Pinpoint the cell where the given text exists, returning its [X, Y] midpoint coordinate. 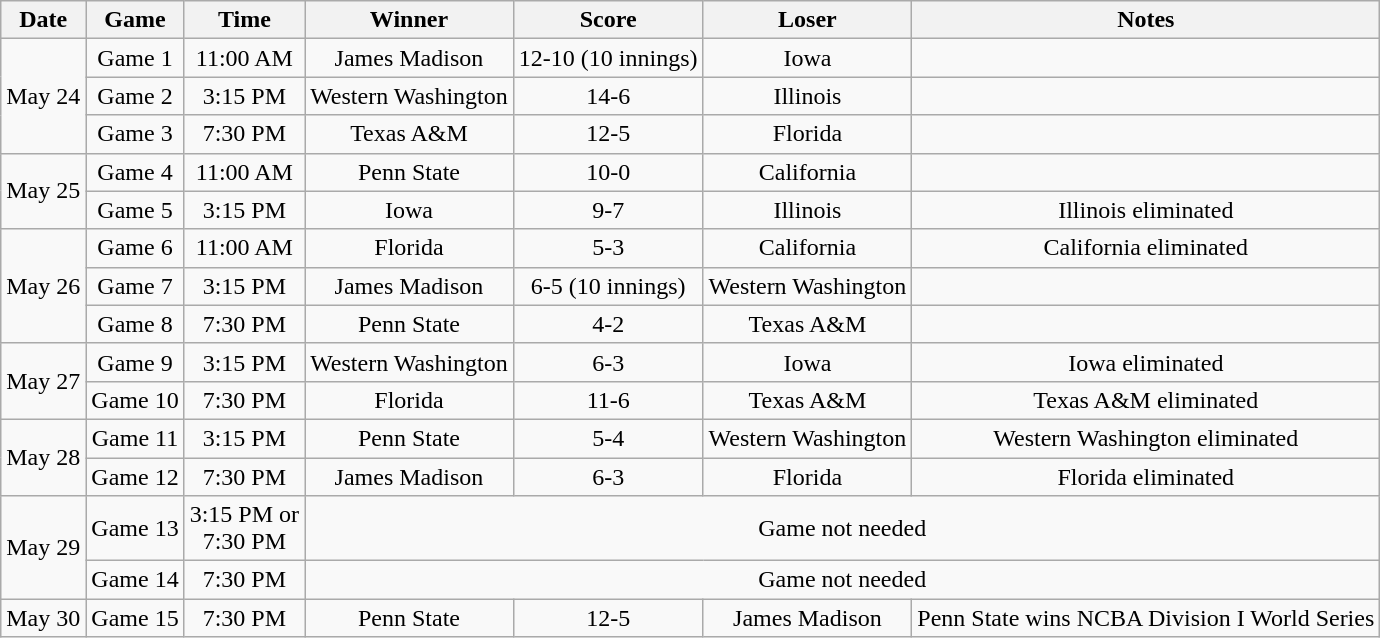
Game 8 [135, 324]
Western Washington eliminated [1146, 438]
Notes [1146, 20]
5-3 [608, 248]
Game 13 [135, 528]
Iowa eliminated [1146, 362]
Game 15 [135, 618]
May 28 [44, 457]
Florida eliminated [1146, 477]
Game 6 [135, 248]
Winner [410, 20]
May 27 [44, 381]
6-5 (10 innings) [608, 286]
3:15 PM or7:30 PM [244, 528]
Game 14 [135, 580]
Game 1 [135, 58]
14-6 [608, 96]
Penn State wins NCBA Division I World Series [1146, 618]
Game 11 [135, 438]
Game 3 [135, 134]
Game 7 [135, 286]
May 26 [44, 286]
May 24 [44, 96]
Game 5 [135, 210]
Game 4 [135, 172]
May 29 [44, 548]
Game 12 [135, 477]
Game 9 [135, 362]
May 25 [44, 191]
Score [608, 20]
Illinois eliminated [1146, 210]
California eliminated [1146, 248]
11-6 [608, 400]
Time [244, 20]
12-10 (10 innings) [608, 58]
Game 10 [135, 400]
Texas A&M eliminated [1146, 400]
10-0 [608, 172]
May 30 [44, 618]
Game 2 [135, 96]
Game [135, 20]
Date [44, 20]
9-7 [608, 210]
5-4 [608, 438]
4-2 [608, 324]
Loser [808, 20]
